Extract the [x, y] coordinate from the center of the cell holding the provided text.  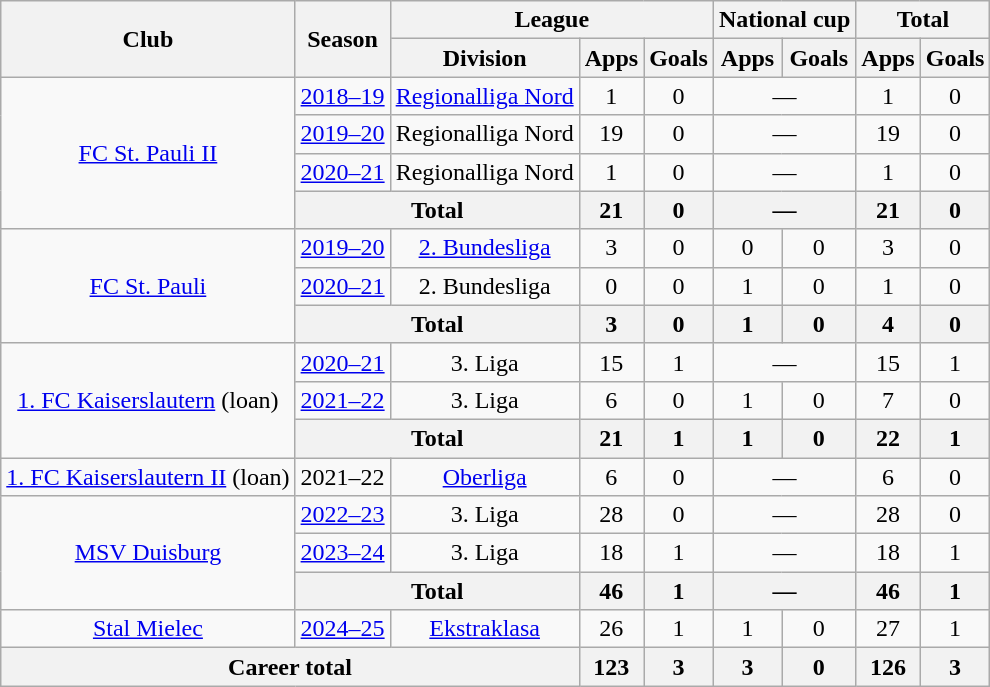
26 [611, 629]
National cup [784, 20]
126 [888, 667]
27 [888, 629]
Season [342, 39]
Ekstraklasa [484, 629]
2024–25 [342, 629]
Division [484, 58]
MSV Duisburg [148, 553]
4 [888, 324]
Stal Mielec [148, 629]
FC St. Pauli [148, 286]
2022–23 [342, 515]
2018–19 [342, 96]
123 [611, 667]
Career total [290, 667]
1. FC Kaiserslautern (loan) [148, 400]
22 [888, 438]
Oberliga [484, 477]
1. FC Kaiserslautern II (loan) [148, 477]
7 [888, 400]
League [552, 20]
FC St. Pauli II [148, 153]
Club [148, 39]
2023–24 [342, 553]
